Search for the cell housing the specified text and yield its (X, Y) center coordinate. 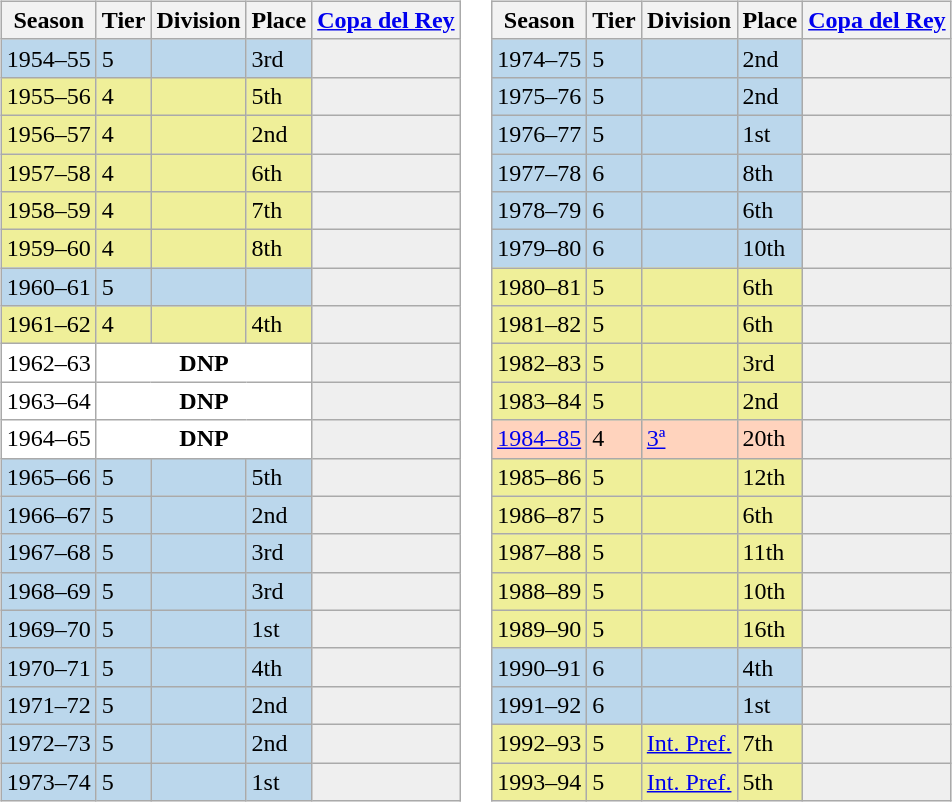
1986–87 (540, 515)
1959–60 (48, 249)
1973–74 (48, 781)
1987–88 (540, 553)
1955–56 (48, 96)
1988–89 (540, 591)
1963–64 (48, 401)
1962–63 (48, 363)
1991–92 (540, 705)
1989–90 (540, 629)
1974–75 (540, 58)
12th (770, 477)
1958–59 (48, 211)
1979–80 (540, 249)
1961–62 (48, 325)
1966–67 (48, 515)
1984–85 (540, 439)
1990–91 (540, 667)
1964–65 (48, 439)
1985–86 (540, 477)
1983–84 (540, 401)
1969–70 (48, 629)
1992–93 (540, 743)
1967–68 (48, 553)
1977–78 (540, 173)
16th (770, 629)
1971–72 (48, 705)
1965–66 (48, 477)
1970–71 (48, 667)
1980–81 (540, 287)
1978–79 (540, 211)
1968–69 (48, 591)
1972–73 (48, 743)
11th (770, 553)
1954–55 (48, 58)
1975–76 (540, 96)
3ª (689, 439)
1956–57 (48, 134)
1957–58 (48, 173)
1981–82 (540, 325)
20th (770, 439)
1993–94 (540, 781)
1960–61 (48, 287)
1982–83 (540, 363)
1976–77 (540, 134)
